Search for the cell housing the specified text and yield its [X, Y] center coordinate. 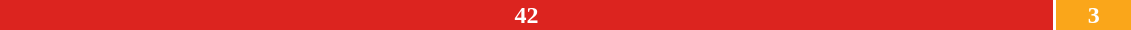
42 [526, 15]
